Locate the cell with the specified text and output its [x, y] center coordinate. 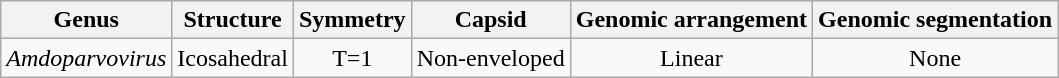
Amdoparvovirus [86, 58]
Icosahedral [233, 58]
None [936, 58]
Capsid [490, 20]
Non-enveloped [490, 58]
Genus [86, 20]
Genomic arrangement [691, 20]
Linear [691, 58]
Symmetry [352, 20]
Genomic segmentation [936, 20]
T=1 [352, 58]
Structure [233, 20]
